Detect which cell encompasses the target text, then output its [x, y] center coordinate. 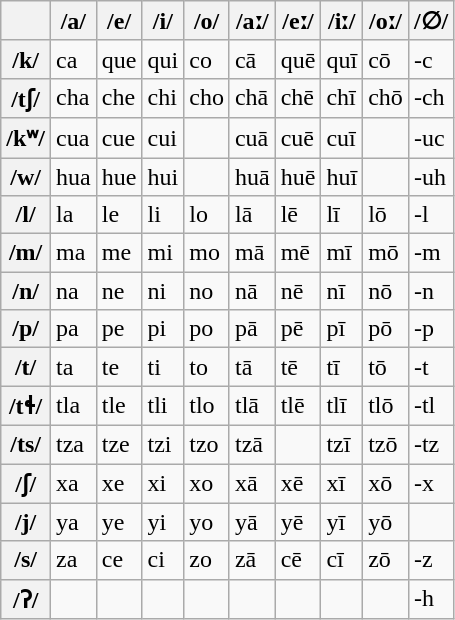
tli [163, 406]
to [207, 367]
/o/ [207, 21]
cha [74, 98]
cuā [252, 138]
cuī [342, 138]
lo [207, 215]
xā [252, 484]
xo [207, 484]
pā [252, 329]
mē [298, 253]
hue [119, 177]
que [119, 59]
tzā [252, 444]
ta [74, 367]
-h [430, 599]
tzi [163, 444]
mo [207, 253]
quē [298, 59]
tī [342, 367]
cua [74, 138]
cē [298, 560]
mā [252, 253]
yi [163, 522]
tē [298, 367]
/a/ [74, 21]
tle [119, 406]
quī [342, 59]
po [207, 329]
tla [74, 406]
/n/ [26, 291]
/ʃ/ [26, 484]
mi [163, 253]
lō [386, 215]
yō [386, 522]
che [119, 98]
mō [386, 253]
/l/ [26, 215]
/iː/ [342, 21]
/i/ [163, 21]
-x [430, 484]
ye [119, 522]
ma [74, 253]
no [207, 291]
le [119, 215]
pa [74, 329]
xe [119, 484]
-z [430, 560]
-uc [430, 138]
cī [342, 560]
chī [342, 98]
zā [252, 560]
pi [163, 329]
cō [386, 59]
na [74, 291]
yē [298, 522]
tza [74, 444]
tlō [386, 406]
-tz [430, 444]
/eː/ [298, 21]
/∅/ [430, 21]
nō [386, 291]
/kʷ/ [26, 138]
-c [430, 59]
nē [298, 291]
li [163, 215]
co [207, 59]
/m/ [26, 253]
/k/ [26, 59]
pō [386, 329]
tō [386, 367]
tā [252, 367]
zo [207, 560]
cue [119, 138]
tlē [298, 406]
/ts/ [26, 444]
/e/ [119, 21]
tzo [207, 444]
hua [74, 177]
pe [119, 329]
ce [119, 560]
-t [430, 367]
chi [163, 98]
/aː/ [252, 21]
lā [252, 215]
huī [342, 177]
te [119, 367]
tzō [386, 444]
/t/ [26, 367]
xī [342, 484]
-ch [430, 98]
-l [430, 215]
chō [386, 98]
xō [386, 484]
xi [163, 484]
/w/ [26, 177]
la [74, 215]
/p/ [26, 329]
ne [119, 291]
tlā [252, 406]
pē [298, 329]
za [74, 560]
mī [342, 253]
ya [74, 522]
me [119, 253]
xa [74, 484]
-uh [430, 177]
ni [163, 291]
ti [163, 367]
cuē [298, 138]
/tʃ/ [26, 98]
/s/ [26, 560]
ci [163, 560]
/oː/ [386, 21]
qui [163, 59]
nī [342, 291]
huē [298, 177]
-n [430, 291]
-p [430, 329]
huā [252, 177]
nā [252, 291]
cā [252, 59]
/j/ [26, 522]
chā [252, 98]
-tl [430, 406]
yā [252, 522]
ca [74, 59]
tzī [342, 444]
tze [119, 444]
pī [342, 329]
zō [386, 560]
lē [298, 215]
lī [342, 215]
hui [163, 177]
tlī [342, 406]
xē [298, 484]
cui [163, 138]
yo [207, 522]
yī [342, 522]
/ʔ/ [26, 599]
-m [430, 253]
chē [298, 98]
tlo [207, 406]
/tɬ/ [26, 406]
cho [207, 98]
